Output the (X, Y) coordinate of the center of the cell containing the given text.  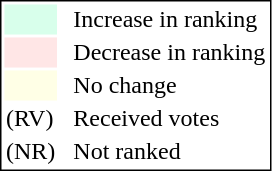
Decrease in ranking (170, 53)
Received votes (170, 119)
(NR) (30, 151)
(RV) (30, 119)
No change (170, 85)
Not ranked (170, 151)
Increase in ranking (170, 19)
